Identify which cell holds the provided text, then report its (X, Y) central coordinate. 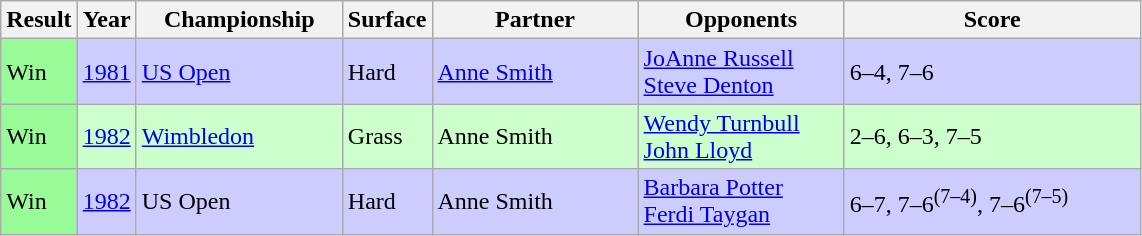
Opponents (741, 20)
Surface (387, 20)
Year (106, 20)
2–6, 6–3, 7–5 (992, 136)
Barbara Potter Ferdi Taygan (741, 202)
Grass (387, 136)
Championship (239, 20)
6–4, 7–6 (992, 72)
Result (39, 20)
Wendy Turnbull John Lloyd (741, 136)
JoAnne Russell Steve Denton (741, 72)
Partner (535, 20)
Score (992, 20)
1981 (106, 72)
Wimbledon (239, 136)
6–7, 7–6(7–4), 7–6(7–5) (992, 202)
